Search for the cell housing the specified text and yield its (X, Y) center coordinate. 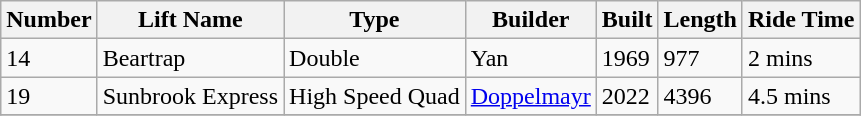
977 (700, 58)
Doppelmayr (530, 96)
Double (375, 58)
Sunbrook Express (190, 96)
Builder (530, 20)
Type (375, 20)
2 mins (801, 58)
14 (49, 58)
Lift Name (190, 20)
2022 (627, 96)
Length (700, 20)
4.5 mins (801, 96)
4396 (700, 96)
1969 (627, 58)
Built (627, 20)
19 (49, 96)
Yan (530, 58)
High Speed Quad (375, 96)
Ride Time (801, 20)
Beartrap (190, 58)
Number (49, 20)
